Return the [x, y] coordinate for the center point of the cell that contains the specified text.  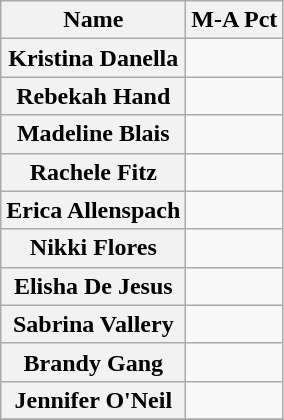
Name [94, 20]
Jennifer O'Neil [94, 400]
Erica Allenspach [94, 210]
M-A Pct [234, 20]
Sabrina Vallery [94, 324]
Rebekah Hand [94, 96]
Rachele Fitz [94, 172]
Brandy Gang [94, 362]
Elisha De Jesus [94, 286]
Madeline Blais [94, 134]
Nikki Flores [94, 248]
Kristina Danella [94, 58]
